Output the [x, y] coordinate of the center of the cell containing the given text.  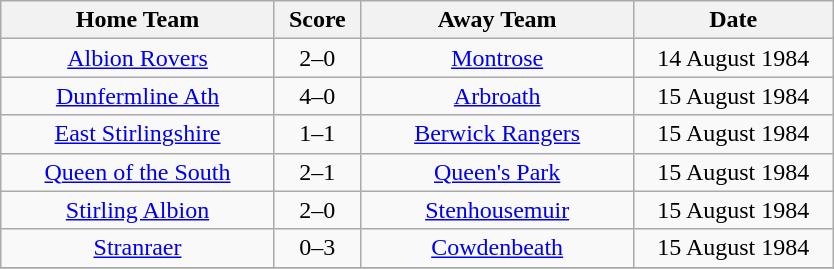
Queen of the South [138, 172]
Dunfermline Ath [138, 96]
14 August 1984 [734, 58]
Berwick Rangers [497, 134]
Home Team [138, 20]
2–1 [317, 172]
Cowdenbeath [497, 248]
East Stirlingshire [138, 134]
Score [317, 20]
0–3 [317, 248]
Stranraer [138, 248]
Date [734, 20]
Arbroath [497, 96]
Stirling Albion [138, 210]
Albion Rovers [138, 58]
Montrose [497, 58]
1–1 [317, 134]
Queen's Park [497, 172]
4–0 [317, 96]
Away Team [497, 20]
Stenhousemuir [497, 210]
